Capture the cell that displays the provided text and extract its (x, y) central coordinate. 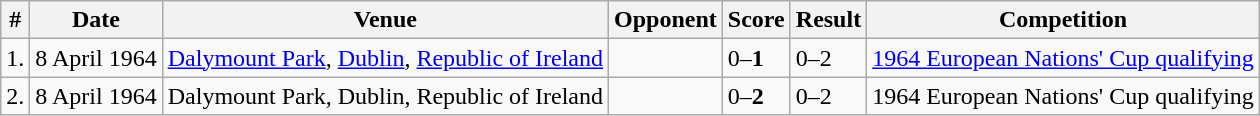
Competition (1064, 20)
0–1 (756, 58)
2. (16, 96)
# (16, 20)
Date (96, 20)
Result (828, 20)
Venue (385, 20)
1. (16, 58)
Opponent (666, 20)
Score (756, 20)
